Return [x, y] of the center of cell containing provided text 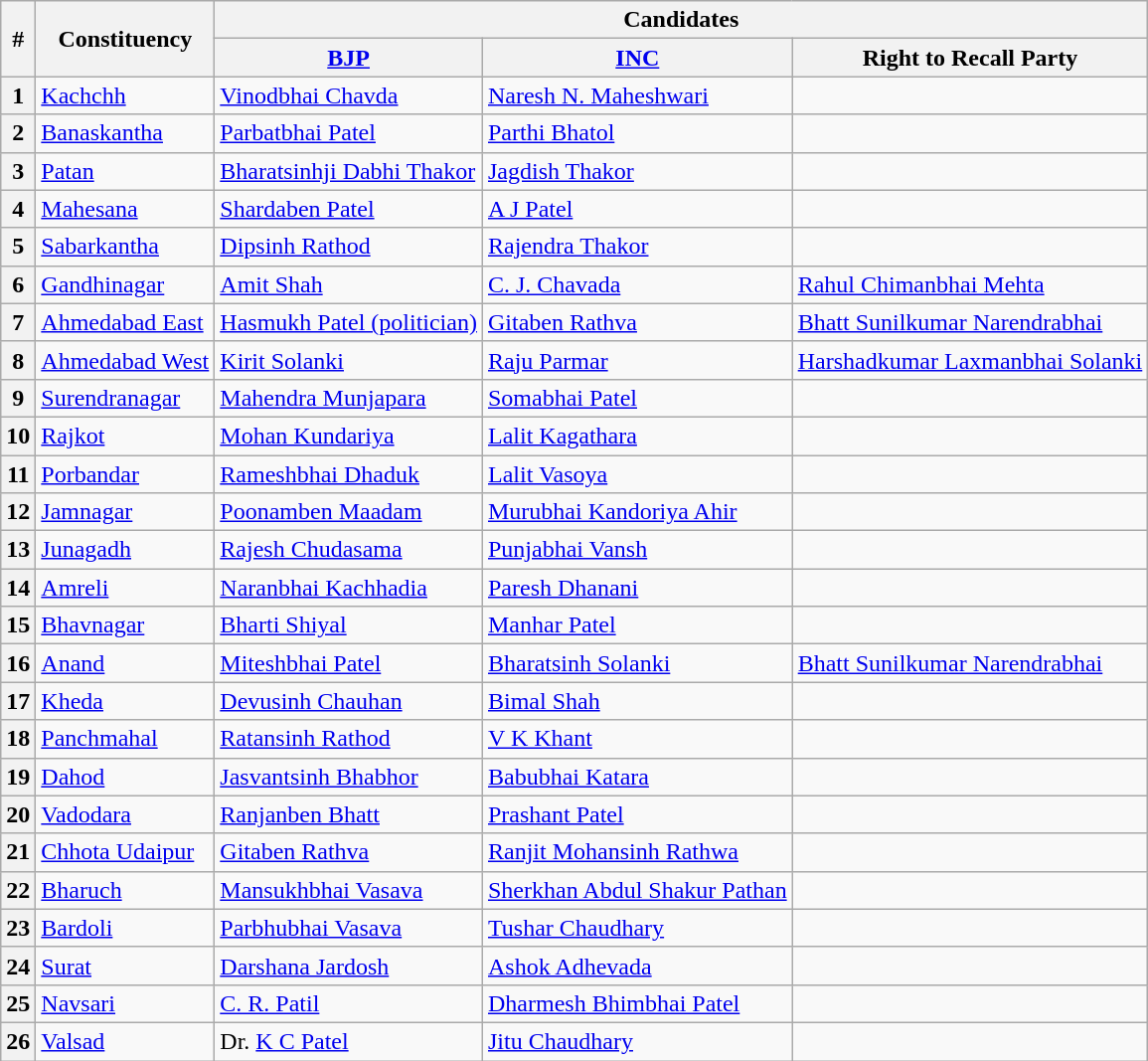
Patan [125, 171]
Surat [125, 966]
Panchmahal [125, 739]
Prashant Patel [637, 814]
26 [18, 1041]
18 [18, 739]
A J Patel [637, 209]
Jitu Chaudhary [637, 1041]
10 [18, 436]
Hasmukh Patel (politician) [349, 322]
Murubhai Kandoriya Ahir [637, 512]
13 [18, 550]
Raju Parmar [637, 360]
Surendranagar [125, 398]
Navsari [125, 1003]
Ranjit Mohansinh Rathwa [637, 852]
12 [18, 512]
Miteshbhai Patel [349, 663]
Ashok Adhevada [637, 966]
23 [18, 928]
Dr. K C Patel [349, 1041]
Amit Shah [349, 284]
Mahesana [125, 209]
Lalit Kagathara [637, 436]
2 [18, 133]
Jagdish Thakor [637, 171]
22 [18, 890]
Kachchh [125, 95]
Naranbhai Kachhadia [349, 588]
Naresh N. Maheshwari [637, 95]
Dipsinh Rathod [349, 247]
Bharuch [125, 890]
5 [18, 247]
Bhavnagar [125, 625]
Ahmedabad West [125, 360]
Devusinh Chauhan [349, 701]
# [18, 39]
Vadodara [125, 814]
Sherkhan Abdul Shakur Pathan [637, 890]
24 [18, 966]
Rajendra Thakor [637, 247]
Valsad [125, 1041]
Ratansinh Rathod [349, 739]
Banaskantha [125, 133]
Tushar Chaudhary [637, 928]
Jasvantsinh Bhabhor [349, 777]
Candidates [682, 20]
Bharatsinh Solanki [637, 663]
Lalit Vasoya [637, 474]
Ranjanben Bhatt [349, 814]
1 [18, 95]
Dharmesh Bhimbhai Patel [637, 1003]
Sabarkantha [125, 247]
Shardaben Patel [349, 209]
Rajesh Chudasama [349, 550]
BJP [349, 58]
6 [18, 284]
Bharti Shiyal [349, 625]
Bimal Shah [637, 701]
Gandhinagar [125, 284]
16 [18, 663]
Mohan Kundariya [349, 436]
Manhar Patel [637, 625]
Chhota Udaipur [125, 852]
Jamnagar [125, 512]
Amreli [125, 588]
Parthi Bhatol [637, 133]
Dahod [125, 777]
Harshadkumar Laxmanbhai Solanki [970, 360]
11 [18, 474]
C. R. Patil [349, 1003]
8 [18, 360]
Kheda [125, 701]
14 [18, 588]
Rahul Chimanbhai Mehta [970, 284]
4 [18, 209]
Anand [125, 663]
C. J. Chavada [637, 284]
Babubhai Katara [637, 777]
15 [18, 625]
17 [18, 701]
Mansukhbhai Vasava [349, 890]
20 [18, 814]
Paresh Dhanani [637, 588]
Porbandar [125, 474]
Mahendra Munjapara [349, 398]
Somabhai Patel [637, 398]
Punjabhai Vansh [637, 550]
Poonamben Maadam [349, 512]
Right to Recall Party [970, 58]
Ahmedabad East [125, 322]
Bardoli [125, 928]
9 [18, 398]
INC [637, 58]
3 [18, 171]
Darshana Jardosh [349, 966]
19 [18, 777]
Rajkot [125, 436]
25 [18, 1003]
Kirit Solanki [349, 360]
Parbatbhai Patel [349, 133]
Constituency [125, 39]
Parbhubhai Vasava [349, 928]
Rameshbhai Dhaduk [349, 474]
V K Khant [637, 739]
21 [18, 852]
Vinodbhai Chavda [349, 95]
Junagadh [125, 550]
7 [18, 322]
Bharatsinhji Dabhi Thakor [349, 171]
